From the cell containing the given text, extract its center point as (X, Y) coordinate. 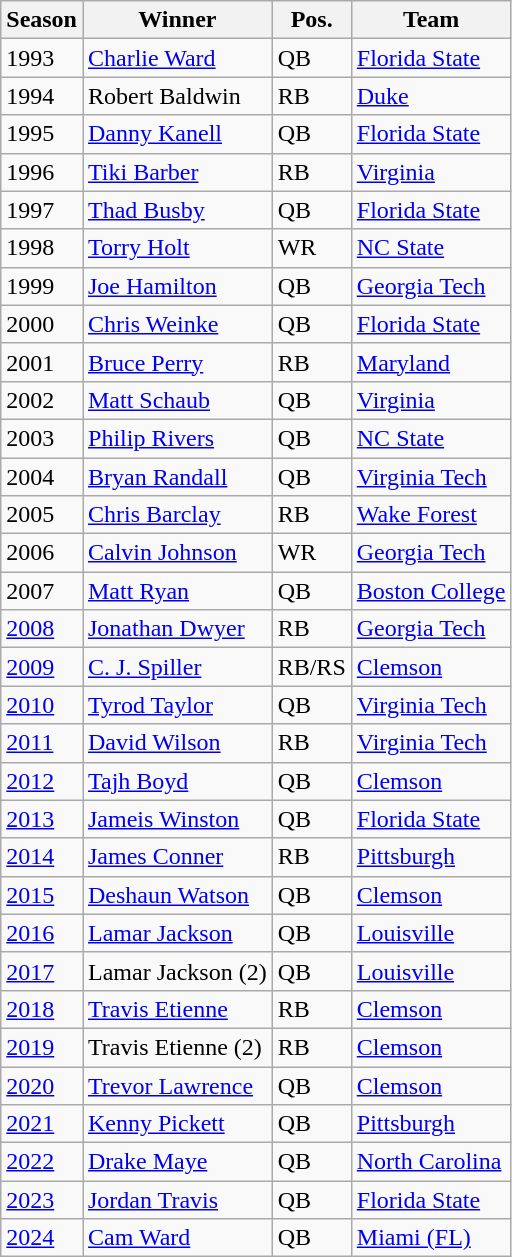
Jonathan Dwyer (177, 629)
North Carolina (431, 1162)
Winner (177, 20)
1997 (42, 210)
Miami (FL) (431, 1238)
Travis Etienne (177, 1009)
Trevor Lawrence (177, 1085)
Matt Schaub (177, 400)
Wake Forest (431, 515)
2014 (42, 857)
2004 (42, 477)
2000 (42, 324)
2001 (42, 362)
Chris Barclay (177, 515)
Tiki Barber (177, 172)
1993 (42, 58)
2012 (42, 781)
Deshaun Watson (177, 895)
Tajh Boyd (177, 781)
2021 (42, 1124)
Philip Rivers (177, 438)
Bruce Perry (177, 362)
Charlie Ward (177, 58)
1999 (42, 286)
C. J. Spiller (177, 667)
2013 (42, 819)
2018 (42, 1009)
Tyrod Taylor (177, 705)
Boston College (431, 591)
RB/RS (312, 667)
David Wilson (177, 743)
Thad Busby (177, 210)
2015 (42, 895)
Joe Hamilton (177, 286)
2007 (42, 591)
2024 (42, 1238)
Jameis Winston (177, 819)
2008 (42, 629)
Bryan Randall (177, 477)
Season (42, 20)
Robert Baldwin (177, 96)
2005 (42, 515)
Kenny Pickett (177, 1124)
Chris Weinke (177, 324)
2023 (42, 1200)
Lamar Jackson (2) (177, 971)
2010 (42, 705)
Torry Holt (177, 248)
2009 (42, 667)
2022 (42, 1162)
Drake Maye (177, 1162)
Duke (431, 96)
Lamar Jackson (177, 933)
Cam Ward (177, 1238)
2017 (42, 971)
Jordan Travis (177, 1200)
Danny Kanell (177, 134)
2006 (42, 553)
1994 (42, 96)
2003 (42, 438)
1998 (42, 248)
1995 (42, 134)
Calvin Johnson (177, 553)
Travis Etienne (2) (177, 1047)
Team (431, 20)
2016 (42, 933)
2020 (42, 1085)
Maryland (431, 362)
Pos. (312, 20)
1996 (42, 172)
2011 (42, 743)
James Conner (177, 857)
2002 (42, 400)
Matt Ryan (177, 591)
2019 (42, 1047)
